Return (X, Y) of the center of cell containing provided text 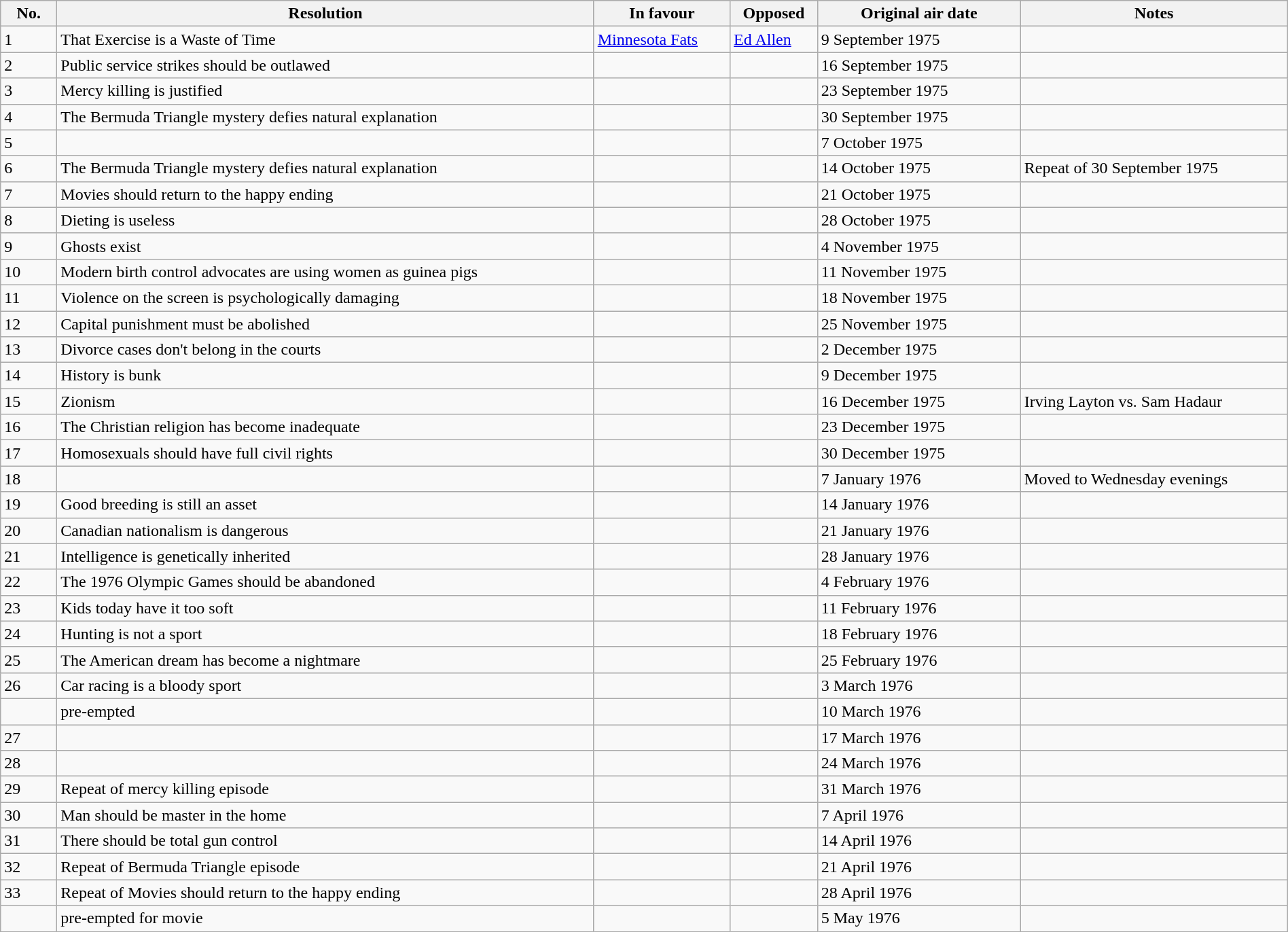
Original air date (918, 14)
21 April 1976 (918, 867)
Capital punishment must be abolished (325, 324)
Opposed (774, 14)
Violence on the screen is psychologically damaging (325, 298)
3 March 1976 (918, 685)
6 (29, 168)
7 January 1976 (918, 479)
9 December 1975 (918, 376)
25 November 1975 (918, 324)
The American dream has become a nightmare (325, 660)
Repeat of mercy killing episode (325, 789)
16 (29, 427)
Mercy killing is justified (325, 91)
2 (29, 65)
No. (29, 14)
14 April 1976 (918, 841)
pre-empted for movie (325, 918)
33 (29, 893)
29 (29, 789)
22 (29, 582)
Divorce cases don't belong in the courts (325, 350)
Good breeding is still an asset (325, 505)
Intelligence is genetically inherited (325, 556)
2 December 1975 (918, 350)
pre-empted (325, 711)
Canadian nationalism is dangerous (325, 531)
23 December 1975 (918, 427)
Moved to Wednesday evenings (1153, 479)
Resolution (325, 14)
7 October 1975 (918, 143)
Irving Layton vs. Sam Hadaur (1153, 401)
15 (29, 401)
In favour (662, 14)
Public service strikes should be outlawed (325, 65)
Notes (1153, 14)
11 (29, 298)
21 October 1975 (918, 194)
Hunting is not a sport (325, 634)
Ed Allen (774, 39)
Movies should return to the happy ending (325, 194)
14 October 1975 (918, 168)
24 March 1976 (918, 764)
26 (29, 685)
10 March 1976 (918, 711)
7 (29, 194)
9 September 1975 (918, 39)
Car racing is a bloody sport (325, 685)
32 (29, 867)
18 February 1976 (918, 634)
5 (29, 143)
18 November 1975 (918, 298)
25 February 1976 (918, 660)
21 (29, 556)
14 January 1976 (918, 505)
23 (29, 608)
Minnesota Fats (662, 39)
9 (29, 246)
17 March 1976 (918, 737)
Kids today have it too soft (325, 608)
12 (29, 324)
11 February 1976 (918, 608)
8 (29, 220)
Man should be master in the home (325, 815)
18 (29, 479)
20 (29, 531)
The Christian religion has become inadequate (325, 427)
History is bunk (325, 376)
25 (29, 660)
4 (29, 117)
Ghosts exist (325, 246)
28 (29, 764)
3 (29, 91)
5 May 1976 (918, 918)
14 (29, 376)
13 (29, 350)
4 February 1976 (918, 582)
31 March 1976 (918, 789)
Dieting is useless (325, 220)
Repeat of Bermuda Triangle episode (325, 867)
19 (29, 505)
Repeat of Movies should return to the happy ending (325, 893)
That Exercise is a Waste of Time (325, 39)
31 (29, 841)
7 April 1976 (918, 815)
30 December 1975 (918, 453)
16 September 1975 (918, 65)
21 January 1976 (918, 531)
23 September 1975 (918, 91)
1 (29, 39)
30 (29, 815)
10 (29, 272)
Homosexuals should have full civil rights (325, 453)
27 (29, 737)
28 October 1975 (918, 220)
Zionism (325, 401)
24 (29, 634)
17 (29, 453)
Modern birth control advocates are using women as guinea pigs (325, 272)
Repeat of 30 September 1975 (1153, 168)
28 April 1976 (918, 893)
28 January 1976 (918, 556)
11 November 1975 (918, 272)
30 September 1975 (918, 117)
The 1976 Olympic Games should be abandoned (325, 582)
16 December 1975 (918, 401)
4 November 1975 (918, 246)
There should be total gun control (325, 841)
